Scan for the cell matching the given text and deliver its (x, y) coordinate at center. 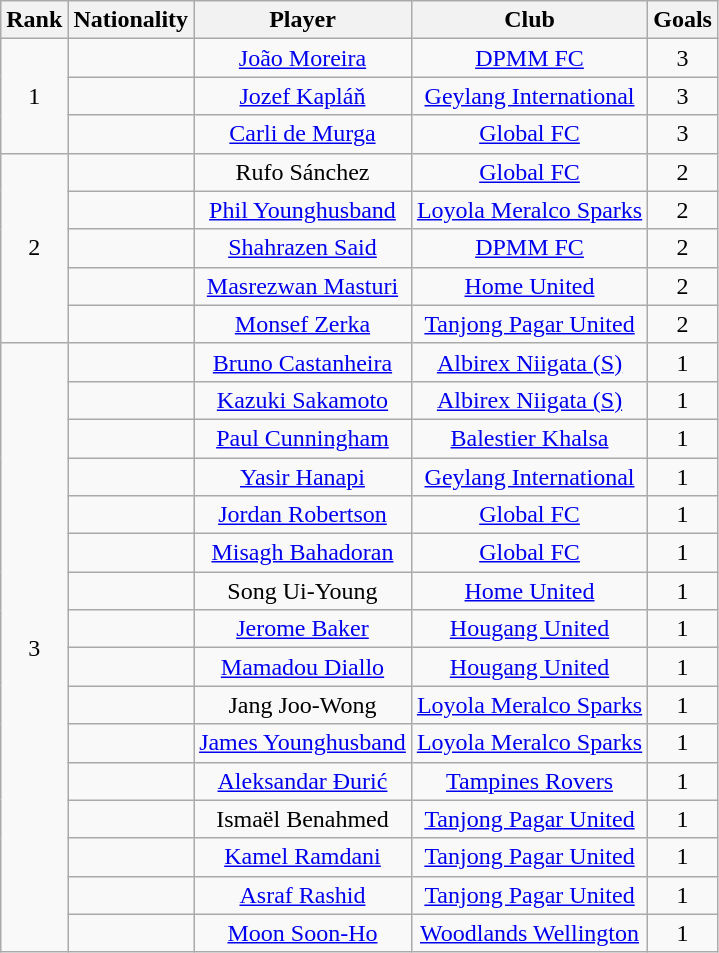
Monsef Zerka (303, 324)
Mamadou Diallo (303, 667)
Rank (34, 20)
Yasir Hanapi (303, 477)
Rufo Sánchez (303, 172)
Masrezwan Masturi (303, 286)
Club (529, 20)
Aleksandar Đurić (303, 781)
Nationality (131, 20)
Jerome Baker (303, 629)
Player (303, 20)
Woodlands Wellington (529, 933)
Paul Cunningham (303, 438)
Jordan Robertson (303, 515)
Phil Younghusband (303, 210)
Misagh Bahadoran (303, 553)
Goals (683, 20)
Asraf Rashid (303, 895)
Jang Joo-Wong (303, 705)
Carli de Murga (303, 134)
Tampines Rovers (529, 781)
Song Ui-Young (303, 591)
Jozef Kapláň (303, 96)
Moon Soon-Ho (303, 933)
Bruno Castanheira (303, 362)
Balestier Khalsa (529, 438)
Ismaël Benahmed (303, 819)
Kazuki Sakamoto (303, 400)
Shahrazen Said (303, 248)
Kamel Ramdani (303, 857)
João Moreira (303, 58)
James Younghusband (303, 743)
